Return [x, y] of the center of cell containing provided text 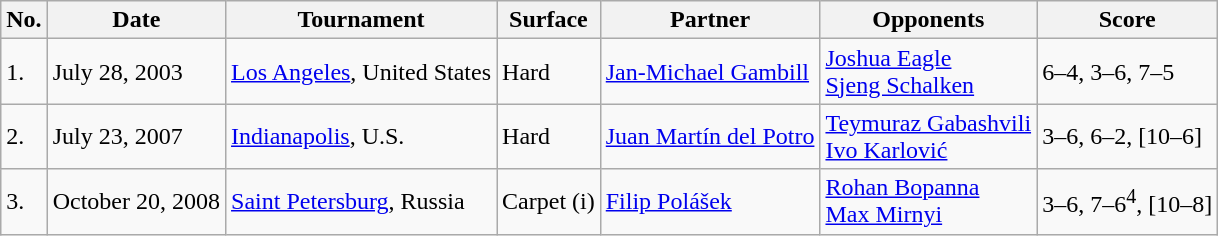
Date [136, 20]
Filip Polášek [710, 202]
Saint Petersburg, Russia [362, 202]
Tournament [362, 20]
Indianapolis, U.S. [362, 136]
Carpet (i) [549, 202]
1. [24, 72]
Jan-Michael Gambill [710, 72]
Partner [710, 20]
Joshua Eagle Sjeng Schalken [928, 72]
Opponents [928, 20]
Surface [549, 20]
July 28, 2003 [136, 72]
3–6, 6–2, [10–6] [1128, 136]
3–6, 7–64, [10–8] [1128, 202]
6–4, 3–6, 7–5 [1128, 72]
2. [24, 136]
No. [24, 20]
July 23, 2007 [136, 136]
Juan Martín del Potro [710, 136]
3. [24, 202]
Score [1128, 20]
Los Angeles, United States [362, 72]
Rohan Bopanna Max Mirnyi [928, 202]
Teymuraz Gabashvili Ivo Karlović [928, 136]
October 20, 2008 [136, 202]
